Determine the (x, y) coordinate at the center of the cell enclosing the given text.  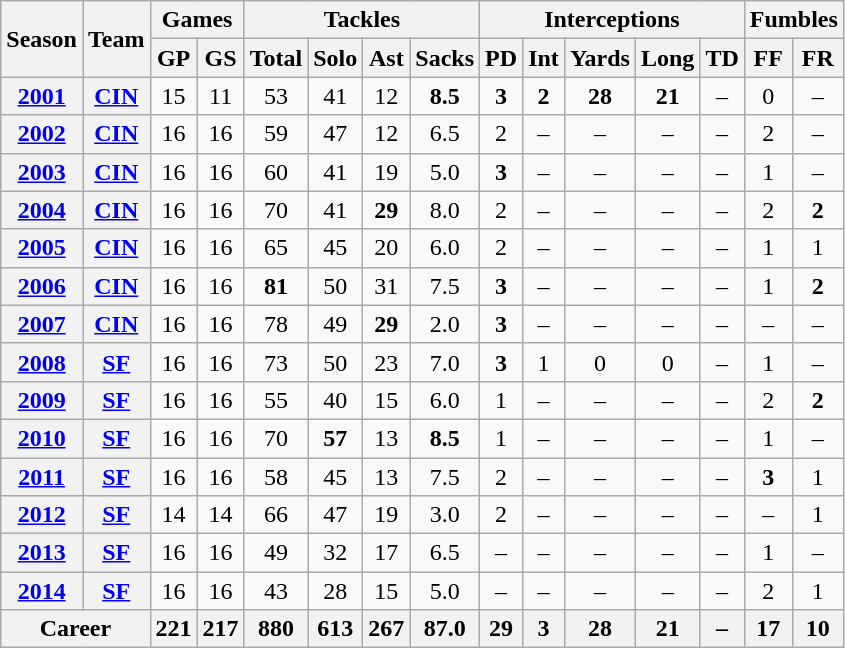
2007 (42, 324)
3.0 (445, 515)
2003 (42, 172)
217 (220, 629)
Games (197, 20)
2012 (42, 515)
8.0 (445, 210)
53 (276, 96)
23 (386, 362)
Season (42, 39)
GS (220, 58)
32 (336, 553)
2011 (42, 477)
87.0 (445, 629)
59 (276, 134)
2005 (42, 248)
Team (116, 39)
2008 (42, 362)
55 (276, 400)
2.0 (445, 324)
66 (276, 515)
40 (336, 400)
TD (722, 58)
65 (276, 248)
20 (386, 248)
2009 (42, 400)
11 (220, 96)
Yards (600, 58)
78 (276, 324)
GP (174, 58)
613 (336, 629)
2004 (42, 210)
2002 (42, 134)
880 (276, 629)
Total (276, 58)
10 (818, 629)
Interceptions (612, 20)
221 (174, 629)
31 (386, 286)
Sacks (445, 58)
PD (502, 58)
Career (76, 629)
60 (276, 172)
7.0 (445, 362)
Solo (336, 58)
Fumbles (794, 20)
267 (386, 629)
Long (667, 58)
58 (276, 477)
2010 (42, 438)
43 (276, 591)
FF (768, 58)
2001 (42, 96)
2006 (42, 286)
Ast (386, 58)
2014 (42, 591)
57 (336, 438)
Int (544, 58)
2013 (42, 553)
73 (276, 362)
Tackles (362, 20)
FR (818, 58)
81 (276, 286)
